Identify which cell holds the provided text, then report its (X, Y) central coordinate. 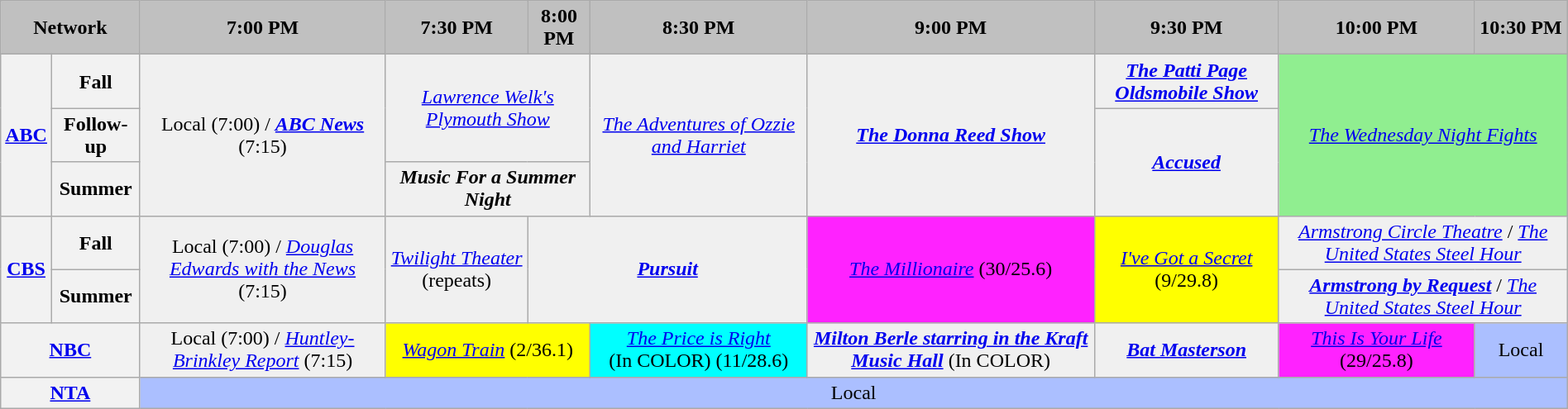
The Donna Reed Show (951, 136)
ABC (26, 136)
Armstrong Circle Theatre / The United States Steel Hour (1422, 243)
9:00 PM (951, 28)
Music For a Summer Night (488, 188)
Bat Masterson (1186, 350)
9:30 PM (1186, 28)
Network (70, 28)
Local (7:00) / Douglas Edwards with the News (7:15) (263, 269)
Accused (1186, 162)
The Wednesday Night Fights (1422, 136)
The Patti Page Oldsmobile Show (1186, 81)
7:00 PM (263, 28)
7:30 PM (457, 28)
NTA (70, 392)
The Adventures of Ozzie and Harriet (699, 136)
10:30 PM (1521, 28)
The Price is Right (In COLOR) (11/28.6) (699, 350)
Lawrence Welk's Plymouth Show (488, 108)
NBC (70, 350)
Milton Berle starring in the Kraft Music Hall (In COLOR) (951, 350)
8:30 PM (699, 28)
CBS (26, 269)
8:00 PM (559, 28)
Local (7:00) / Huntley-Brinkley Report (7:15) (263, 350)
Twilight Theater (repeats) (457, 269)
10:00 PM (1376, 28)
Armstrong by Request / The United States Steel Hour (1422, 296)
Local (7:00) / ABC News (7:15) (263, 136)
The Millionaire (30/25.6) (951, 269)
I've Got a Secret (9/29.8) (1186, 269)
Pursuit (667, 269)
Wagon Train (2/36.1) (488, 350)
Follow-up (96, 136)
This Is Your Life (29/25.8) (1376, 350)
